Locate the cell with the specified text and output its (x, y) center coordinate. 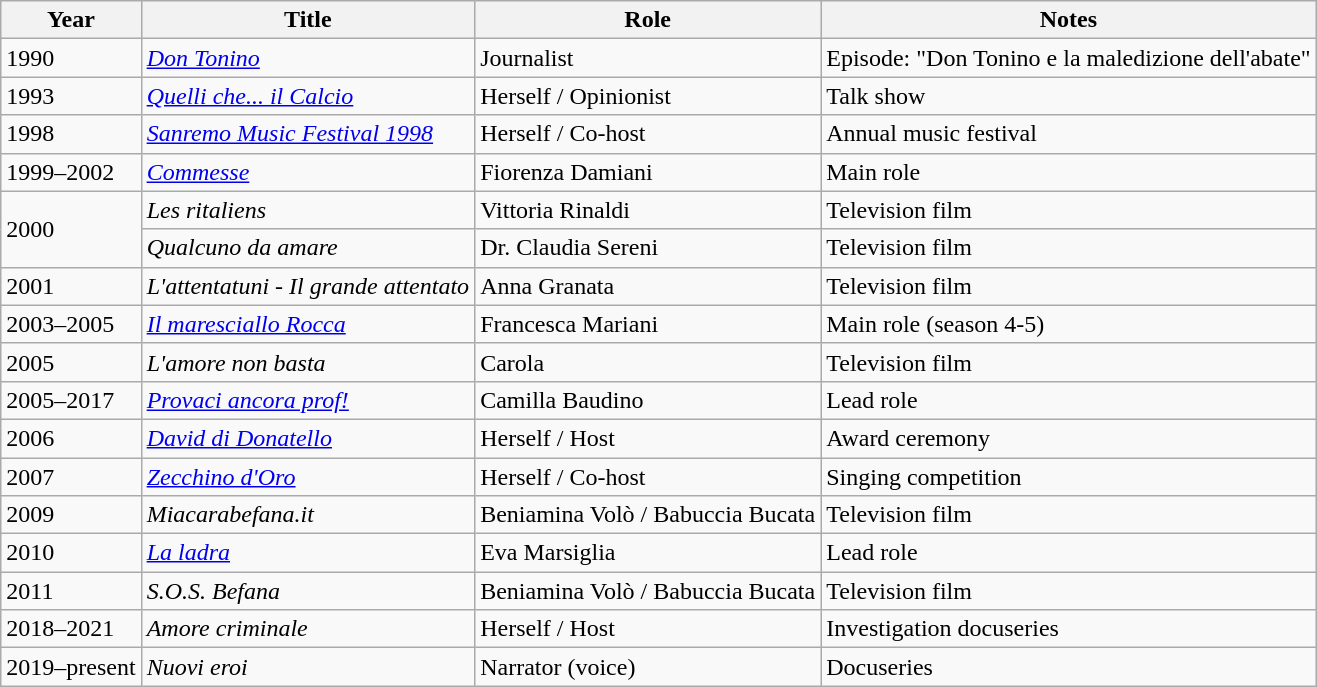
Investigation docuseries (1068, 629)
Zecchino d'Oro (308, 477)
2007 (71, 477)
2009 (71, 515)
Miacarabefana.it (308, 515)
Title (308, 20)
Anna Granata (648, 286)
S.O.S. Befana (308, 591)
Carola (648, 362)
Provaci ancora prof! (308, 400)
2010 (71, 553)
Amore criminale (308, 629)
Singing competition (1068, 477)
2005–2017 (71, 400)
2003–2005 (71, 324)
Talk show (1068, 96)
1990 (71, 58)
Year (71, 20)
2011 (71, 591)
Episode: "Don Tonino e la maledizione dell'abate" (1068, 58)
Il maresciallo Rocca (308, 324)
Quelli che... il Calcio (308, 96)
Les ritaliens (308, 210)
Qualcuno da amare (308, 248)
L'attentatuni - Il grande attentato (308, 286)
Dr. Claudia Sereni (648, 248)
Herself / Opinionist (648, 96)
Narrator (voice) (648, 667)
Award ceremony (1068, 438)
Docuseries (1068, 667)
1999–2002 (71, 172)
Vittoria Rinaldi (648, 210)
Eva Marsiglia (648, 553)
Fiorenza Damiani (648, 172)
2018–2021 (71, 629)
Main role (season 4-5) (1068, 324)
Main role (1068, 172)
L'amore non basta (308, 362)
Annual music festival (1068, 134)
Commesse (308, 172)
Nuovi eroi (308, 667)
2000 (71, 229)
Notes (1068, 20)
La ladra (308, 553)
2019–present (71, 667)
2005 (71, 362)
Role (648, 20)
Don Tonino (308, 58)
Francesca Mariani (648, 324)
1993 (71, 96)
Sanremo Music Festival 1998 (308, 134)
Journalist (648, 58)
2001 (71, 286)
2006 (71, 438)
David di Donatello (308, 438)
Camilla Baudino (648, 400)
1998 (71, 134)
